Determine the [X, Y] coordinate at the center of the cell enclosing the given text.  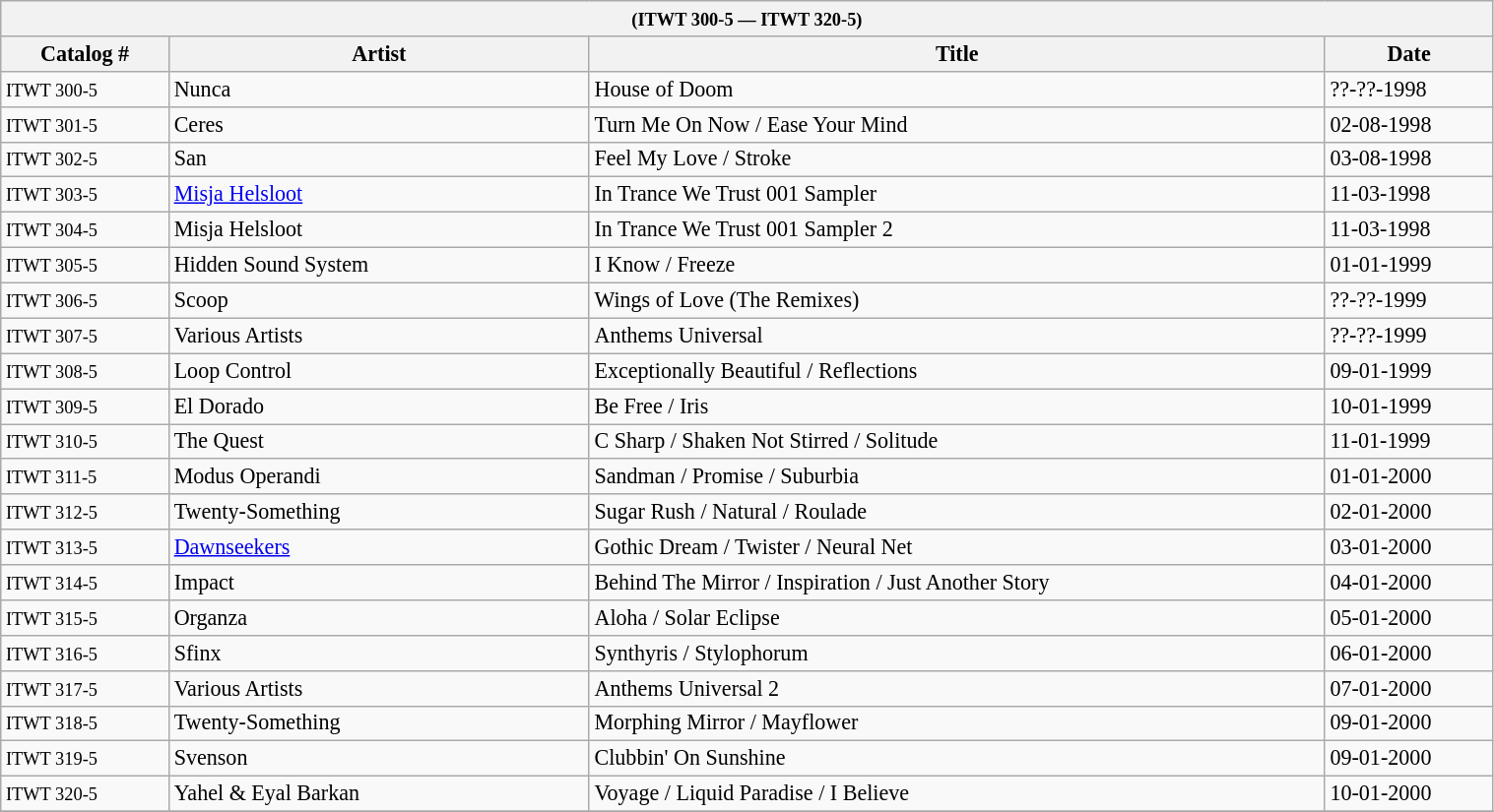
01-01-2000 [1408, 476]
Anthems Universal [957, 336]
House of Doom [957, 89]
??-??-1998 [1408, 89]
ITWT 312-5 [85, 512]
02-08-1998 [1408, 124]
Anthems Universal 2 [957, 688]
ITWT 320-5 [85, 793]
Artist [378, 53]
Be Free / Iris [957, 406]
El Dorado [378, 406]
ITWT 302-5 [85, 159]
ITWT 316-5 [85, 653]
ITWT 309-5 [85, 406]
Nunca [378, 89]
Sugar Rush / Natural / Roulade [957, 512]
Loop Control [378, 371]
Modus Operandi [378, 476]
I Know / Freeze [957, 265]
ITWT 304-5 [85, 229]
Title [957, 53]
ITWT 311-5 [85, 476]
Catalog # [85, 53]
09-01-1999 [1408, 371]
Sandman / Promise / Suburbia [957, 476]
ITWT 314-5 [85, 582]
Turn Me On Now / Ease Your Mind [957, 124]
In Trance We Trust 001 Sampler [957, 195]
ITWT 303-5 [85, 195]
Clubbin' On Sunshine [957, 759]
ITWT 305-5 [85, 265]
03-08-1998 [1408, 159]
The Quest [378, 441]
11-01-1999 [1408, 441]
ITWT 307-5 [85, 336]
Date [1408, 53]
02-01-2000 [1408, 512]
Aloha / Solar Eclipse [957, 617]
ITWT 317-5 [85, 688]
(ITWT 300-5 — ITWT 320-5) [747, 18]
Morphing Mirror / Mayflower [957, 723]
Exceptionally Beautiful / Reflections [957, 371]
01-01-1999 [1408, 265]
Synthyris / Stylophorum [957, 653]
06-01-2000 [1408, 653]
ITWT 300-5 [85, 89]
Gothic Dream / Twister / Neural Net [957, 547]
Wings of Love (The Remixes) [957, 300]
Feel My Love / Stroke [957, 159]
ITWT 301-5 [85, 124]
ITWT 310-5 [85, 441]
03-01-2000 [1408, 547]
10-01-2000 [1408, 793]
ITWT 315-5 [85, 617]
ITWT 308-5 [85, 371]
Behind The Mirror / Inspiration / Just Another Story [957, 582]
San [378, 159]
Hidden Sound System [378, 265]
ITWT 319-5 [85, 759]
Dawnseekers [378, 547]
10-01-1999 [1408, 406]
Ceres [378, 124]
ITWT 313-5 [85, 547]
Sfinx [378, 653]
Scoop [378, 300]
ITWT 318-5 [85, 723]
ITWT 306-5 [85, 300]
04-01-2000 [1408, 582]
Organza [378, 617]
Impact [378, 582]
Svenson [378, 759]
Yahel & Eyal Barkan [378, 793]
07-01-2000 [1408, 688]
In Trance We Trust 001 Sampler 2 [957, 229]
05-01-2000 [1408, 617]
C Sharp / Shaken Not Stirred / Solitude [957, 441]
Voyage / Liquid Paradise / I Believe [957, 793]
